Locate the cell with the specified text and output its [X, Y] center coordinate. 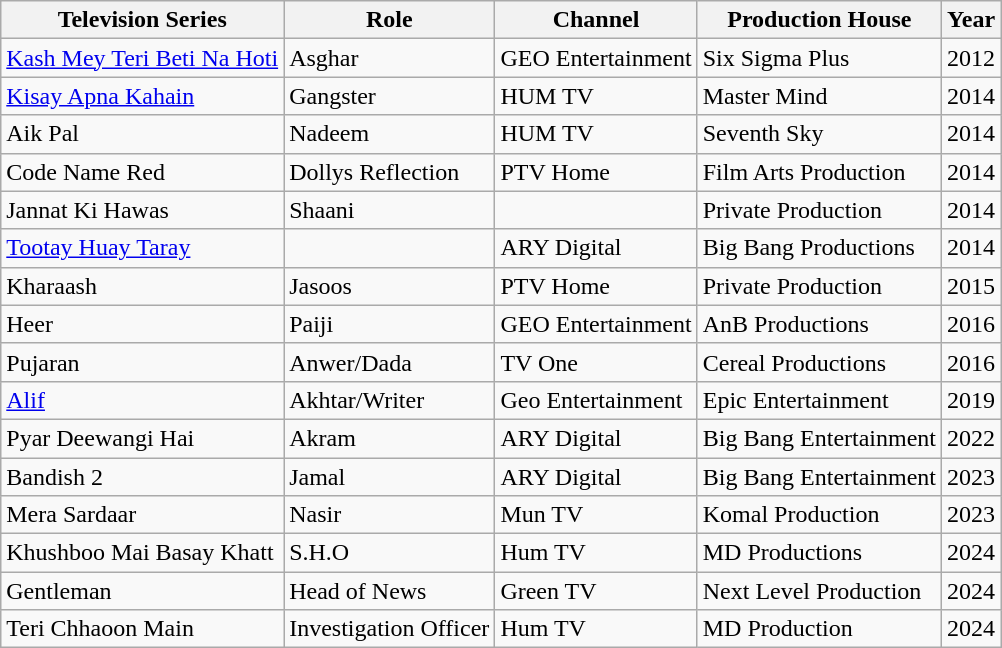
Akhtar/Writer [390, 400]
MD Productions [819, 553]
Heer [142, 324]
Cereal Productions [819, 362]
Seventh Sky [819, 134]
Asghar [390, 58]
Television Series [142, 20]
Mera Sardaar [142, 515]
Aik Pal [142, 134]
Year [972, 20]
Kash Mey Teri Beti Na Hoti [142, 58]
Kisay Apna Kahain [142, 96]
Six Sigma Plus [819, 58]
Khushboo Mai Basay Khatt [142, 553]
Code Name Red [142, 172]
Master Mind [819, 96]
Shaani [390, 210]
2022 [972, 438]
2012 [972, 58]
Role [390, 20]
Green TV [596, 591]
Big Bang Productions [819, 248]
Jamal [390, 477]
Pyar Deewangi Hai [142, 438]
Gangster [390, 96]
Dollys Reflection [390, 172]
Akram [390, 438]
2015 [972, 286]
Pujaran [142, 362]
Jasoos [390, 286]
MD Production [819, 629]
Film Arts Production [819, 172]
Bandish 2 [142, 477]
Channel [596, 20]
Teri Chhaoon Main [142, 629]
Jannat Ki Hawas [142, 210]
Anwer/Dada [390, 362]
Epic Entertainment [819, 400]
2019 [972, 400]
Nadeem [390, 134]
Kharaash [142, 286]
Next Level Production [819, 591]
Paiji [390, 324]
S.H.O [390, 553]
AnB Productions [819, 324]
Gentleman [142, 591]
Alif [142, 400]
Investigation Officer [390, 629]
Komal Production [819, 515]
Geo Entertainment [596, 400]
Tootay Huay Taray [142, 248]
TV One [596, 362]
Mun TV [596, 515]
Nasir [390, 515]
Head of News [390, 591]
Production House [819, 20]
